Extract the [X, Y] coordinate from the center of the cell holding the provided text.  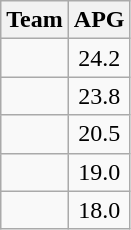
18.0 [99, 210]
24.2 [99, 58]
20.5 [99, 134]
19.0 [99, 172]
23.8 [99, 96]
APG [99, 20]
Team [35, 20]
